Extract the [X, Y] coordinate from the center of the cell holding the provided text.  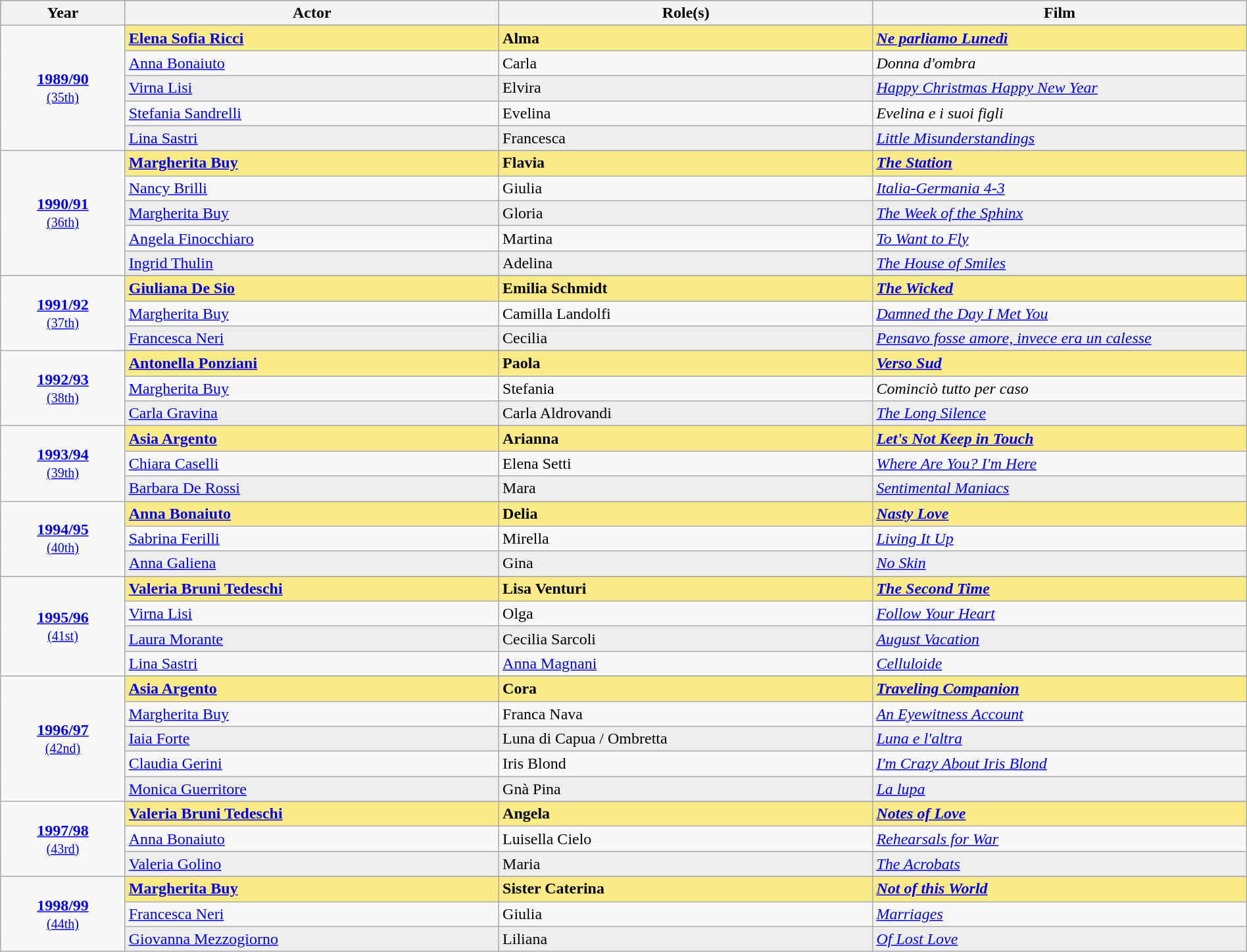
The Acrobats [1060, 864]
1990/91(36th) [63, 213]
Adelina [686, 263]
Cecilia [686, 339]
Ingrid Thulin [312, 263]
Martina [686, 238]
Sister Caterina [686, 889]
Liliana [686, 939]
The Long Silence [1060, 414]
Celluloide [1060, 663]
Francesca [686, 138]
Barbara De Rossi [312, 488]
Giuliana De Sio [312, 288]
Angela Finocchiaro [312, 238]
Iaia Forte [312, 739]
The Wicked [1060, 288]
Evelina [686, 113]
Laura Morante [312, 638]
Franca Nava [686, 713]
1991/92(37th) [63, 313]
Living It Up [1060, 538]
Sabrina Ferilli [312, 538]
Evelina e i suoi figli [1060, 113]
Of Lost Love [1060, 939]
Where Are You? I'm Here [1060, 464]
Donna d'ombra [1060, 63]
Traveling Companion [1060, 688]
La lupa [1060, 789]
Cominciò tutto per caso [1060, 389]
I'm Crazy About Iris Blond [1060, 764]
Olga [686, 613]
1994/95(40th) [63, 538]
1998/99(44th) [63, 914]
Camilla Landolfi [686, 314]
1992/93(38th) [63, 389]
1996/97(42nd) [63, 738]
Elena Setti [686, 464]
The Week of the Sphinx [1060, 213]
Italia-Germania 4-3 [1060, 188]
Monica Guerritore [312, 789]
1995/96(41st) [63, 626]
Notes of Love [1060, 814]
Gnà Pina [686, 789]
Gina [686, 563]
Follow Your Heart [1060, 613]
Anna Magnani [686, 663]
1993/94(39th) [63, 464]
The House of Smiles [1060, 263]
Carla [686, 63]
Verso Sud [1060, 364]
Role(s) [686, 13]
Cora [686, 688]
Luna e l'altra [1060, 739]
Rehearsals for War [1060, 839]
To Want to Fly [1060, 238]
Elena Sofia Ricci [312, 38]
An Eyewitness Account [1060, 713]
Delia [686, 513]
Mirella [686, 538]
Pensavo fosse amore, invece era un calesse [1060, 339]
The Station [1060, 163]
Mara [686, 488]
Giovanna Mezzogiorno [312, 939]
Sentimental Maniacs [1060, 488]
Anna Galiena [312, 563]
Year [63, 13]
Alma [686, 38]
Carla Gravina [312, 414]
Iris Blond [686, 764]
Marriages [1060, 914]
Claudia Gerini [312, 764]
Luisella Cielo [686, 839]
Emilia Schmidt [686, 288]
Carla Aldrovandi [686, 414]
1997/98(43rd) [63, 839]
Angela [686, 814]
1989/90(35th) [63, 88]
Nancy Brilli [312, 188]
Damned the Day I Met You [1060, 314]
Chiara Caselli [312, 464]
Maria [686, 864]
Elvira [686, 88]
The Second Time [1060, 588]
Let's Not Keep in Touch [1060, 439]
Valeria Golino [312, 864]
Stefania [686, 389]
August Vacation [1060, 638]
Arianna [686, 439]
Antonella Ponziani [312, 364]
Nasty Love [1060, 513]
Luna di Capua / Ombretta [686, 739]
Not of this World [1060, 889]
Actor [312, 13]
Film [1060, 13]
Little Misunderstandings [1060, 138]
Lisa Venturi [686, 588]
Flavia [686, 163]
Stefania Sandrelli [312, 113]
Paola [686, 364]
Cecilia Sarcoli [686, 638]
Happy Christmas Happy New Year [1060, 88]
Ne parliamo Lunedì [1060, 38]
No Skin [1060, 563]
Gloria [686, 213]
